Capture the cell that displays the provided text and extract its [X, Y] central coordinate. 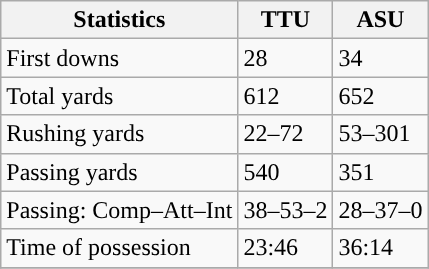
53–301 [380, 134]
38–53–2 [286, 210]
34 [380, 58]
Passing yards [120, 172]
28 [286, 58]
Statistics [120, 20]
28–37–0 [380, 210]
Total yards [120, 96]
ASU [380, 20]
612 [286, 96]
22–72 [286, 134]
First downs [120, 58]
36:14 [380, 248]
Passing: Comp–Att–Int [120, 210]
540 [286, 172]
Time of possession [120, 248]
351 [380, 172]
TTU [286, 20]
23:46 [286, 248]
Rushing yards [120, 134]
652 [380, 96]
